Return [x, y] of the center of cell containing provided text 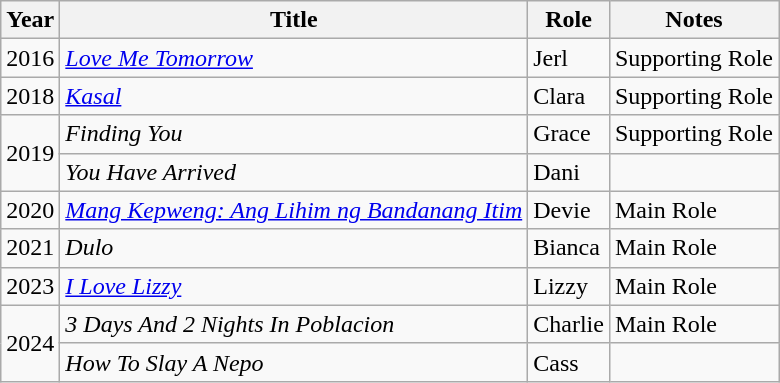
3 Days And 2 Nights In Poblacion [294, 324]
Clara [569, 96]
Cass [569, 362]
Mang Kepweng: Ang Lihim ng Bandanang Itim [294, 210]
Year [30, 20]
Bianca [569, 248]
Kasal [294, 96]
Role [569, 20]
Charlie [569, 324]
Grace [569, 134]
Devie [569, 210]
How To Slay A Nepo [294, 362]
2018 [30, 96]
Love Me Tomorrow [294, 58]
Lizzy [569, 286]
Finding You [294, 134]
2024 [30, 343]
2016 [30, 58]
Dani [569, 172]
2021 [30, 248]
Title [294, 20]
2023 [30, 286]
You Have Arrived [294, 172]
2020 [30, 210]
2019 [30, 153]
Dulo [294, 248]
I Love Lizzy [294, 286]
Notes [694, 20]
Jerl [569, 58]
